Provide the [x, y] coordinate of the cell's center where the given text is located.  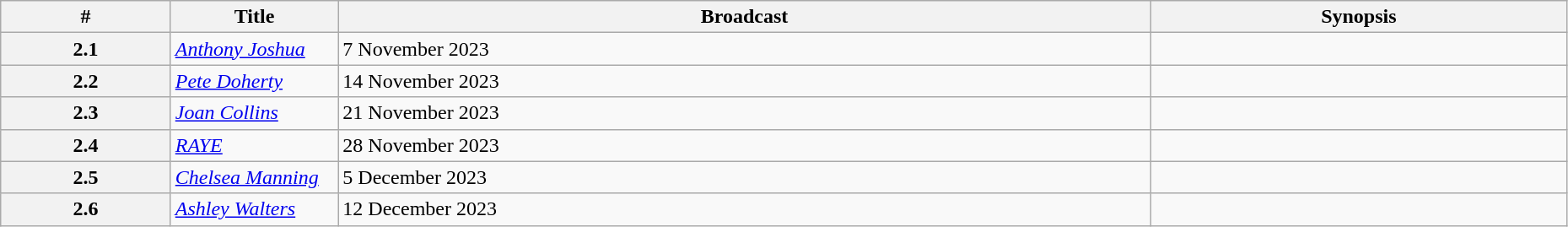
21 November 2023 [745, 113]
Joan Collins [255, 113]
Pete Doherty [255, 81]
2.6 [86, 209]
2.4 [86, 145]
2.5 [86, 177]
28 November 2023 [745, 145]
Broadcast [745, 17]
Anthony Joshua [255, 49]
2.3 [86, 113]
Chelsea Manning [255, 177]
7 November 2023 [745, 49]
12 December 2023 [745, 209]
14 November 2023 [745, 81]
Ashley Walters [255, 209]
2.2 [86, 81]
# [86, 17]
Synopsis [1358, 17]
5 December 2023 [745, 177]
RAYE [255, 145]
2.1 [86, 49]
Title [255, 17]
